Return (X, Y) of the center of cell containing provided text 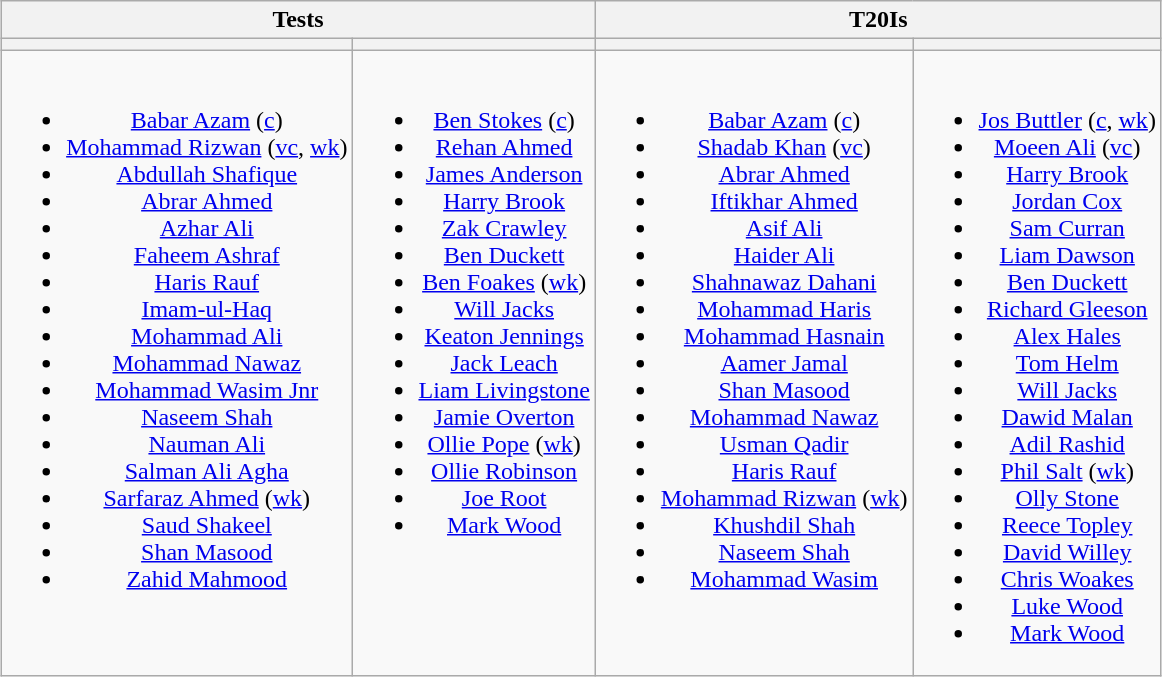
Tests (298, 20)
T20Is (878, 20)
